For the text-containing cell, return its midpoint in [x, y] coordinate format. 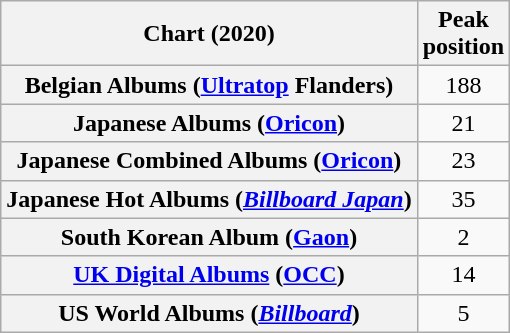
5 [463, 313]
2 [463, 237]
Japanese Combined Albums (Oricon) [209, 161]
Belgian Albums (Ultratop Flanders) [209, 85]
Japanese Hot Albums (Billboard Japan) [209, 199]
South Korean Album (Gaon) [209, 237]
Peakposition [463, 34]
14 [463, 275]
21 [463, 123]
Japanese Albums (Oricon) [209, 123]
23 [463, 161]
UK Digital Albums (OCC) [209, 275]
188 [463, 85]
US World Albums (Billboard) [209, 313]
Chart (2020) [209, 34]
35 [463, 199]
